Capture the cell that displays the provided text and extract its (x, y) central coordinate. 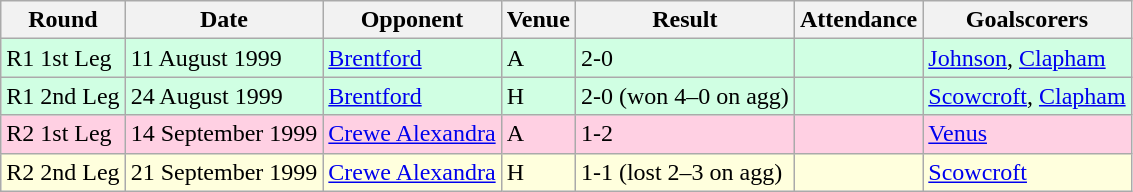
R1 1st Leg (63, 58)
2-0 (684, 58)
2-0 (won 4–0 on agg) (684, 96)
R2 1st Leg (63, 134)
Venus (1027, 134)
R2 2nd Leg (63, 172)
Attendance (858, 20)
R1 2nd Leg (63, 96)
Round (63, 20)
1-1 (lost 2–3 on agg) (684, 172)
24 August 1999 (224, 96)
Date (224, 20)
14 September 1999 (224, 134)
Goalscorers (1027, 20)
Result (684, 20)
1-2 (684, 134)
Scowcroft, Clapham (1027, 96)
Scowcroft (1027, 172)
21 September 1999 (224, 172)
Johnson, Clapham (1027, 58)
11 August 1999 (224, 58)
Venue (538, 20)
Opponent (412, 20)
